Detect which cell encompasses the target text, then output its [x, y] center coordinate. 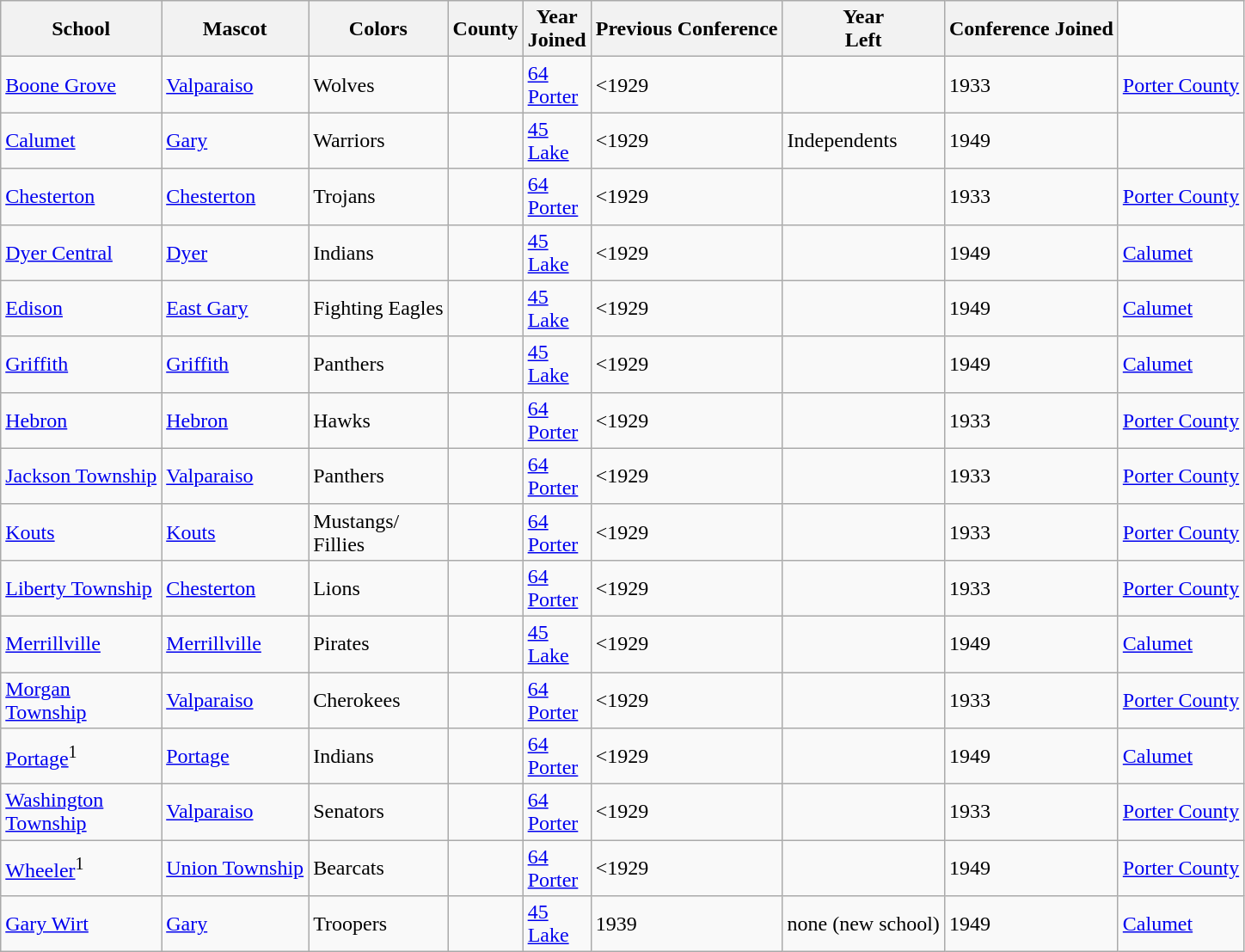
Trojans [378, 196]
Year Left [863, 29]
Liberty Township [81, 588]
Morgan Township [81, 700]
Boone Grove [81, 84]
Independents [863, 141]
East Gary [236, 308]
Warriors [378, 141]
none (new school) [863, 924]
Year Joined [557, 29]
Dyer [236, 253]
Jackson Township [81, 476]
Wheeler1 [81, 869]
Portage1 [81, 757]
Lions [378, 588]
Wolves [378, 84]
Mascot [236, 29]
Pirates [378, 643]
Troopers [378, 924]
Colors [378, 29]
Portage [236, 757]
Previous Conference [686, 29]
Dyer Central [81, 253]
Union Township [236, 869]
Conference Joined [1031, 29]
Senators [378, 812]
Hawks [378, 420]
Gary Wirt [81, 924]
County [485, 29]
Cherokees [378, 700]
Edison [81, 308]
1939 [686, 924]
Mustangs/ Fillies [378, 531]
Washington Township [81, 812]
Fighting Eagles [378, 308]
School [81, 29]
Bearcats [378, 869]
